Find where the given text appears and provide that cell's center as (X, Y) coordinate. 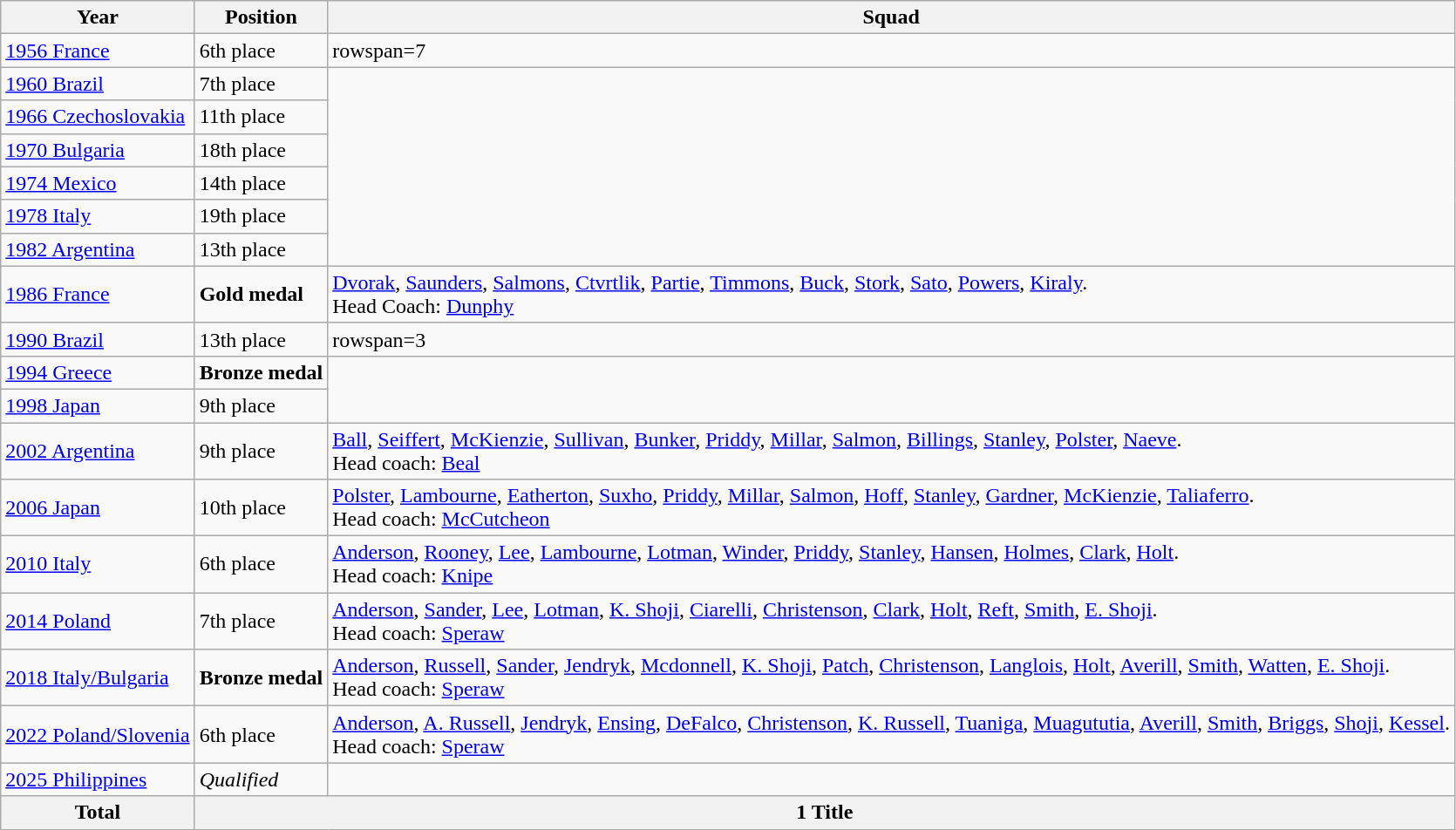
18th place (262, 150)
11th place (262, 117)
Total (98, 813)
1982 Argentina (98, 249)
Squad (891, 17)
rowspan=7 (891, 51)
1966 Czechoslovakia (98, 117)
2022 Poland/Slovenia (98, 734)
19th place (262, 216)
1990 Brazil (98, 339)
1960 Brazil (98, 84)
Position (262, 17)
1970 Bulgaria (98, 150)
1 Title (825, 813)
2014 Poland (98, 621)
Qualified (262, 779)
Polster, Lambourne, Eatherton, Suxho, Priddy, Millar, Salmon, Hoff, Stanley, Gardner, McKienzie, Taliaferro. Head coach: McCutcheon (891, 507)
14th place (262, 183)
2002 Argentina (98, 450)
Anderson, Sander, Lee, Lotman, K. Shoji, Ciarelli, Christenson, Clark, Holt, Reft, Smith, E. Shoji. Head coach: Speraw (891, 621)
Anderson, Rooney, Lee, Lambourne, Lotman, Winder, Priddy, Stanley, Hansen, Holmes, Clark, Holt. Head coach: Knipe (891, 565)
2018 Italy/Bulgaria (98, 678)
Anderson, Russell, Sander, Jendryk, Mcdonnell, K. Shoji, Patch, Christenson, Langlois, Holt, Averill, Smith, Watten, E. Shoji. Head coach: Speraw (891, 678)
2025 Philippines (98, 779)
Dvorak, Saunders, Salmons, Ctvrtlik, Partie, Timmons, Buck, Stork, Sato, Powers, Kiraly. Head Coach: Dunphy (891, 295)
10th place (262, 507)
1986 France (98, 295)
1974 Mexico (98, 183)
1956 France (98, 51)
2010 Italy (98, 565)
1998 Japan (98, 405)
2006 Japan (98, 507)
1978 Italy (98, 216)
rowspan=3 (891, 339)
Gold medal (262, 295)
1994 Greece (98, 372)
Ball, Seiffert, McKienzie, Sullivan, Bunker, Priddy, Millar, Salmon, Billings, Stanley, Polster, Naeve. Head coach: Beal (891, 450)
Year (98, 17)
